Detect which cell encompasses the target text, then output its [x, y] center coordinate. 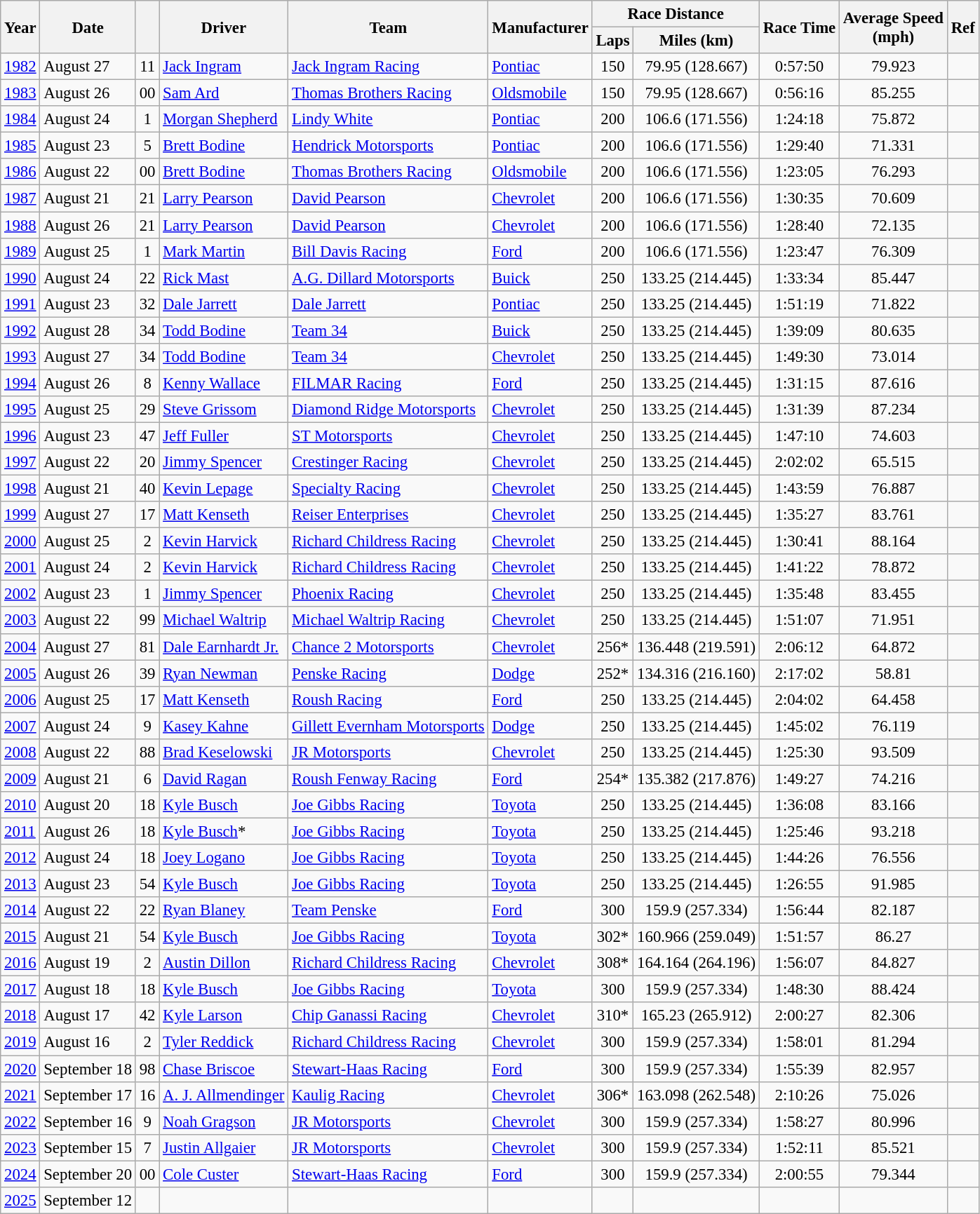
2015 [20, 937]
Crestinger Racing [389, 462]
Justin Allgaier [224, 1147]
Specialty Racing [389, 489]
85.521 [894, 1147]
1:49:27 [799, 778]
Steve Grissom [224, 410]
98 [147, 1069]
85.447 [894, 278]
A. J. Allmendinger [224, 1095]
256* [613, 647]
163.098 (262.548) [697, 1095]
1:41:22 [799, 567]
1:49:30 [799, 357]
1992 [20, 330]
74.603 [894, 436]
Kaulig Racing [389, 1095]
Average Speed(mph) [894, 27]
August 19 [88, 963]
August 17 [88, 1016]
2019 [20, 1042]
20 [147, 462]
83.761 [894, 515]
Ryan Blaney [224, 910]
2002 [20, 594]
76.887 [894, 489]
August 18 [88, 990]
81 [147, 647]
1984 [20, 119]
2:00:27 [799, 1016]
83.166 [894, 805]
1988 [20, 225]
16 [147, 1095]
76.309 [894, 251]
Tyler Reddick [224, 1042]
72.135 [894, 225]
1:56:44 [799, 910]
1:25:46 [799, 831]
Mark Martin [224, 251]
August 16 [88, 1042]
29 [147, 410]
Ref [962, 27]
Jack Ingram Racing [389, 67]
73.014 [894, 357]
1:24:18 [799, 119]
2025 [20, 1201]
78.872 [894, 567]
Lindy White [389, 119]
134.316 (216.160) [697, 673]
88 [147, 753]
2003 [20, 621]
302* [613, 937]
1:43:59 [799, 489]
Phoenix Racing [389, 594]
Michael Waltrip [224, 621]
2007 [20, 726]
82.957 [894, 1069]
2008 [20, 753]
Gillett Evernham Motorsports [389, 726]
September 15 [88, 1147]
Michael Waltrip Racing [389, 621]
71.951 [894, 621]
2001 [20, 567]
1:35:48 [799, 594]
1:48:30 [799, 990]
1:25:30 [799, 753]
Laps [613, 41]
81.294 [894, 1042]
2016 [20, 963]
1:35:27 [799, 515]
39 [147, 673]
Kenny Wallace [224, 383]
7 [147, 1147]
1:58:27 [799, 1121]
September 12 [88, 1201]
2024 [20, 1174]
252* [613, 673]
Roush Fenway Racing [389, 778]
254* [613, 778]
87.616 [894, 383]
5 [147, 146]
1:47:10 [799, 436]
September 17 [88, 1095]
2:10:26 [799, 1095]
Miles (km) [697, 41]
87.234 [894, 410]
64.458 [894, 699]
80.635 [894, 330]
2006 [20, 699]
11 [147, 67]
1:51:57 [799, 937]
83.455 [894, 594]
1989 [20, 251]
Kasey Kahne [224, 726]
ST Motorsports [389, 436]
93.218 [894, 831]
74.216 [894, 778]
1:30:41 [799, 541]
Kyle Busch* [224, 831]
Kyle Larson [224, 1016]
Bill Davis Racing [389, 251]
76.556 [894, 858]
135.382 (217.876) [697, 778]
2012 [20, 858]
76.119 [894, 726]
Ryan Newman [224, 673]
2:06:12 [799, 647]
Team [389, 27]
2017 [20, 990]
88.424 [894, 990]
80.996 [894, 1121]
86.27 [894, 937]
136.448 (219.591) [697, 647]
99 [147, 621]
75.872 [894, 119]
40 [147, 489]
1983 [20, 93]
6 [147, 778]
Chip Ganassi Racing [389, 1016]
2:17:02 [799, 673]
Joey Logano [224, 858]
September 16 [88, 1121]
1:51:19 [799, 304]
65.515 [894, 462]
2013 [20, 884]
Race Time [799, 27]
FILMAR Racing [389, 383]
42 [147, 1016]
1:31:15 [799, 383]
2011 [20, 831]
2:02:02 [799, 462]
1996 [20, 436]
70.609 [894, 198]
Race Distance [676, 14]
2:00:55 [799, 1174]
1998 [20, 489]
A.G. Dillard Motorsports [389, 278]
306* [613, 1095]
2000 [20, 541]
Diamond Ridge Motorsports [389, 410]
1987 [20, 198]
2005 [20, 673]
1:45:02 [799, 726]
1982 [20, 67]
1997 [20, 462]
Noah Gragson [224, 1121]
165.23 (265.912) [697, 1016]
1:56:07 [799, 963]
93.509 [894, 753]
1:51:07 [799, 621]
1:39:09 [799, 330]
79.923 [894, 67]
August 28 [88, 330]
Roush Racing [389, 699]
79.344 [894, 1174]
1993 [20, 357]
75.026 [894, 1095]
1:23:47 [799, 251]
47 [147, 436]
1:31:39 [799, 410]
2010 [20, 805]
Date [88, 27]
1:33:34 [799, 278]
1:26:55 [799, 884]
2004 [20, 647]
1995 [20, 410]
Dale Earnhardt Jr. [224, 647]
1994 [20, 383]
1:29:40 [799, 146]
82.306 [894, 1016]
1:55:39 [799, 1069]
1:52:11 [799, 1147]
0:57:50 [799, 67]
64.872 [894, 647]
2009 [20, 778]
Chance 2 Motorsports [389, 647]
2018 [20, 1016]
Manufacturer [540, 27]
Brad Keselowski [224, 753]
2014 [20, 910]
2:04:02 [799, 699]
2022 [20, 1121]
310* [613, 1016]
Driver [224, 27]
2020 [20, 1069]
2023 [20, 1147]
8 [147, 383]
Chase Briscoe [224, 1069]
160.966 (259.049) [697, 937]
Kevin Lepage [224, 489]
1:30:35 [799, 198]
1:23:05 [799, 172]
58.81 [894, 673]
71.331 [894, 146]
September 18 [88, 1069]
David Ragan [224, 778]
Sam Ard [224, 93]
Year [20, 27]
88.164 [894, 541]
1:44:26 [799, 858]
Jack Ingram [224, 67]
Hendrick Motorsports [389, 146]
76.293 [894, 172]
1:28:40 [799, 225]
1985 [20, 146]
85.255 [894, 93]
1:58:01 [799, 1042]
Rick Mast [224, 278]
1991 [20, 304]
Reiser Enterprises [389, 515]
Austin Dillon [224, 963]
Team Penske [389, 910]
84.827 [894, 963]
308* [613, 963]
91.985 [894, 884]
1999 [20, 515]
Cole Custer [224, 1174]
1990 [20, 278]
Morgan Shepherd [224, 119]
164.164 (264.196) [697, 963]
1986 [20, 172]
September 20 [88, 1174]
August 20 [88, 805]
Penske Racing [389, 673]
2021 [20, 1095]
32 [147, 304]
0:56:16 [799, 93]
Jeff Fuller [224, 436]
71.822 [894, 304]
82.187 [894, 910]
1:36:08 [799, 805]
